Pinpoint the cell where the given text exists, returning its (X, Y) midpoint coordinate. 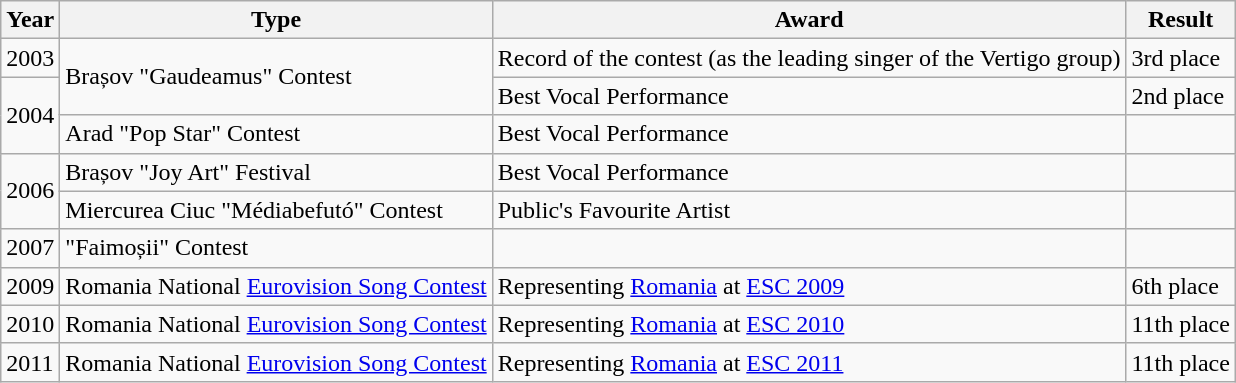
2nd place (1180, 96)
Brașov "Joy Art" Festival (276, 172)
"Faimoșii" Contest (276, 248)
Record of the contest (as the leading singer of the Vertigo group) (809, 58)
2003 (30, 58)
2007 (30, 248)
3rd place (1180, 58)
Representing Romania at ESC 2010 (809, 324)
Miercurea Ciuc "Médiabefutó" Contest (276, 210)
2004 (30, 115)
2010 (30, 324)
2011 (30, 362)
2009 (30, 286)
2006 (30, 191)
Brașov "Gaudeamus" Contest (276, 77)
Year (30, 20)
6th place (1180, 286)
Arad "Pop Star" Contest (276, 134)
Type (276, 20)
Award (809, 20)
Representing Romania at ESC 2009 (809, 286)
Result (1180, 20)
Public's Favourite Artist (809, 210)
Representing Romania at ESC 2011 (809, 362)
